Detect which cell encompasses the target text, then output its [X, Y] center coordinate. 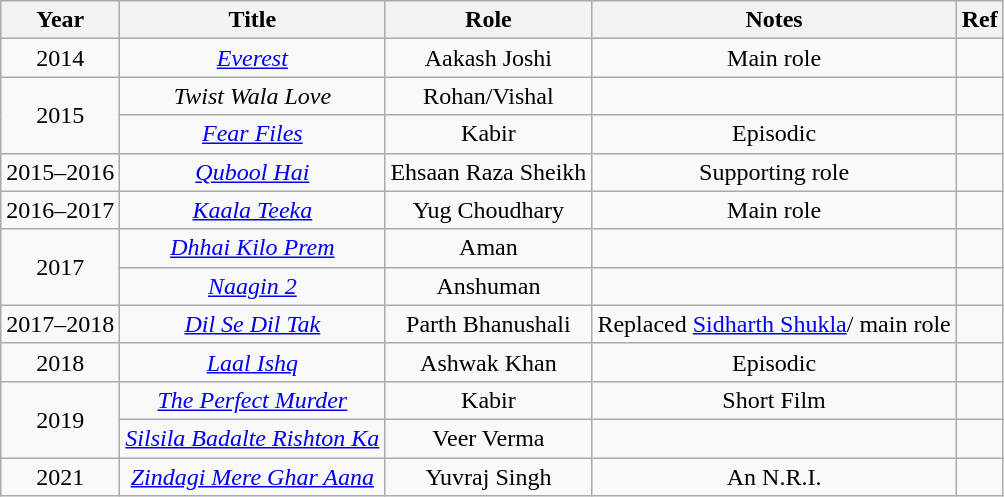
2015 [60, 115]
2015–2016 [60, 172]
Naagin 2 [252, 286]
Title [252, 20]
Dil Se Dil Tak [252, 324]
Aman [488, 248]
Kaala Teeka [252, 210]
Qubool Hai [252, 172]
Year [60, 20]
Aakash Joshi [488, 58]
Ehsaan Raza Sheikh [488, 172]
Ref [980, 20]
2018 [60, 362]
An N.R.I. [774, 477]
2019 [60, 419]
2017 [60, 267]
Laal Ishq [252, 362]
Yug Choudhary [488, 210]
Anshuman [488, 286]
2016–2017 [60, 210]
Supporting role [774, 172]
2014 [60, 58]
Rohan/Vishal [488, 96]
Zindagi Mere Ghar Aana [252, 477]
Short Film [774, 400]
Notes [774, 20]
Veer Verma [488, 438]
Role [488, 20]
Ashwak Khan [488, 362]
Silsila Badalte Rishton Ka [252, 438]
2021 [60, 477]
Replaced Sidharth Shukla/ main role [774, 324]
2017–2018 [60, 324]
Yuvraj Singh [488, 477]
Twist Wala Love [252, 96]
Fear Files [252, 134]
Everest [252, 58]
Dhhai Kilo Prem [252, 248]
Parth Bhanushali [488, 324]
The Perfect Murder [252, 400]
